Return the [x, y] coordinate for the center point of the cell that contains the specified text.  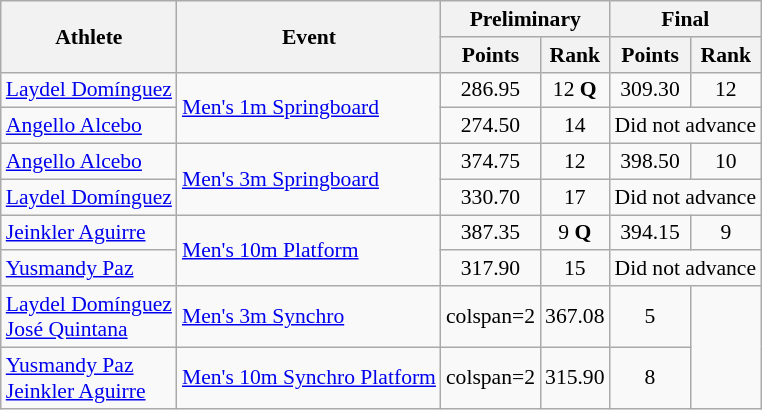
315.90 [574, 378]
387.35 [490, 233]
Men's 3m Synchro [309, 316]
Jeinkler Aguirre [89, 233]
274.50 [490, 126]
Men's 1m Springboard [309, 108]
367.08 [574, 316]
Men's 10m Platform [309, 250]
Yusmandy PazJeinkler Aguirre [89, 378]
Final [686, 19]
14 [574, 126]
Yusmandy Paz [89, 269]
9 Q [574, 233]
317.90 [490, 269]
394.15 [650, 233]
15 [574, 269]
5 [650, 316]
Preliminary [526, 19]
398.50 [650, 162]
8 [650, 378]
12 Q [574, 90]
330.70 [490, 197]
9 [726, 233]
286.95 [490, 90]
10 [726, 162]
Men's 10m Synchro Platform [309, 378]
17 [574, 197]
309.30 [650, 90]
Men's 3m Springboard [309, 180]
Event [309, 36]
Athlete [89, 36]
Laydel DomínguezJosé Quintana [89, 316]
374.75 [490, 162]
